Provide the (X, Y) coordinate of the cell's center where the given text is located.  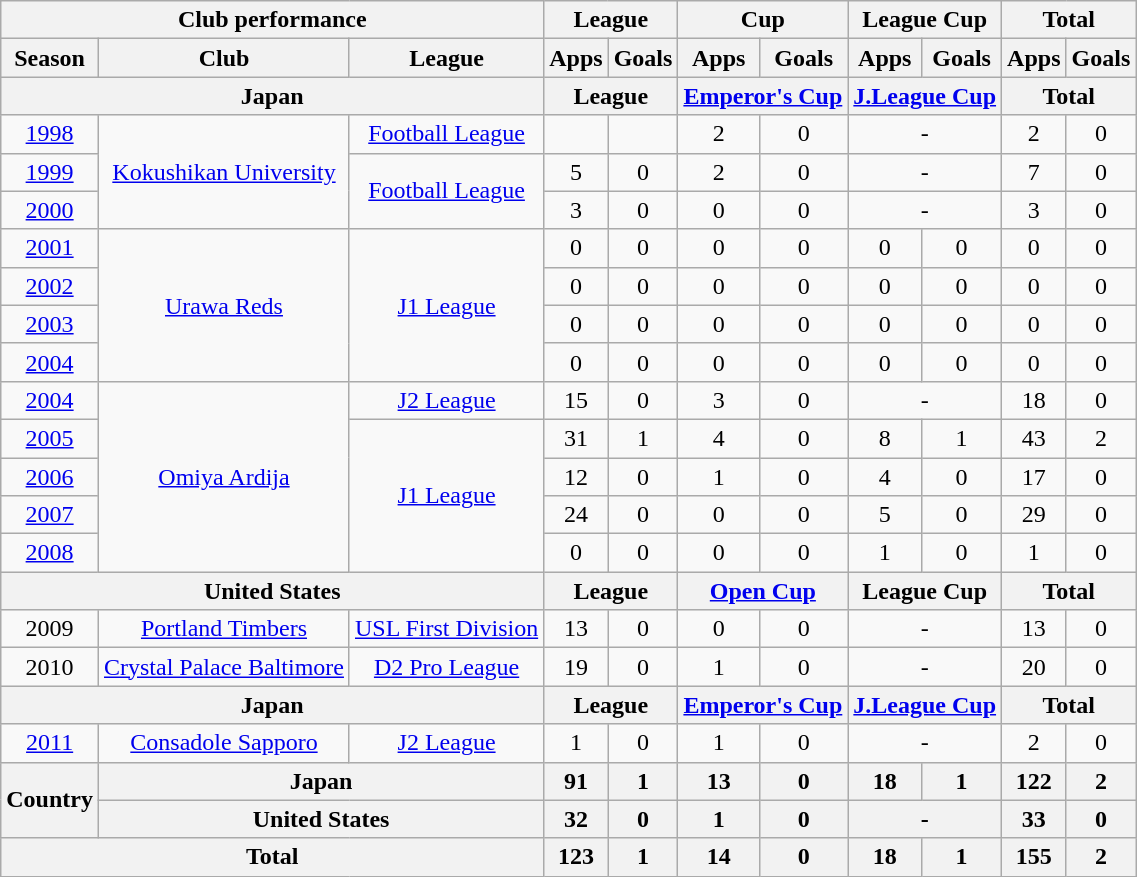
Consadole Sapporo (224, 743)
17 (1034, 477)
Kokushikan University (224, 172)
43 (1034, 438)
8 (885, 438)
2001 (50, 248)
32 (576, 819)
2007 (50, 515)
Open Cup (763, 591)
Urawa Reds (224, 305)
29 (1034, 515)
14 (719, 857)
Omiya Ardija (224, 476)
12 (576, 477)
91 (576, 781)
1999 (50, 172)
2002 (50, 286)
USL First Division (446, 629)
2006 (50, 477)
2010 (50, 667)
33 (1034, 819)
19 (576, 667)
D2 Pro League (446, 667)
2011 (50, 743)
1998 (50, 134)
Portland Timbers (224, 629)
15 (576, 400)
31 (576, 438)
2008 (50, 553)
Country (50, 800)
123 (576, 857)
20 (1034, 667)
Season (50, 58)
24 (576, 515)
2009 (50, 629)
155 (1034, 857)
7 (1034, 172)
Club performance (272, 20)
2000 (50, 210)
Cup (763, 20)
2005 (50, 438)
2003 (50, 324)
Crystal Palace Baltimore (224, 667)
122 (1034, 781)
Club (224, 58)
